Output the [X, Y] coordinate of the center of the cell containing the given text.  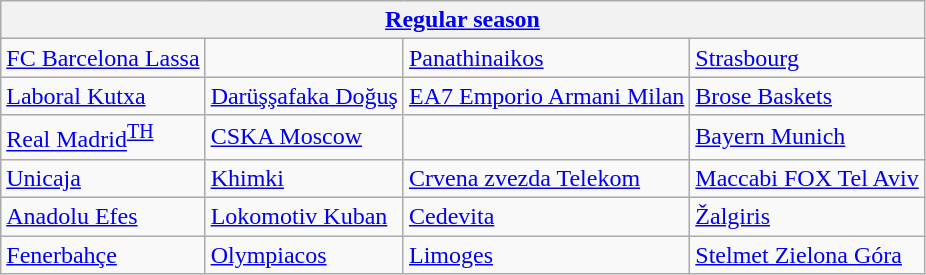
Olympiacos [304, 255]
Maccabi FOX Tel Aviv [807, 178]
Real MadridTH [103, 138]
Brose Baskets [807, 96]
CSKA Moscow [304, 138]
Strasbourg [807, 58]
Žalgiris [807, 217]
FC Barcelona Lassa [103, 58]
Khimki [304, 178]
Fenerbahçe [103, 255]
Regular season [463, 20]
Anadolu Efes [103, 217]
Cedevita [546, 217]
Limoges [546, 255]
Bayern Munich [807, 138]
Unicaja [103, 178]
Darüşşafaka Doğuş [304, 96]
Laboral Kutxa [103, 96]
EA7 Emporio Armani Milan [546, 96]
Stelmet Zielona Góra [807, 255]
Crvena zvezda Telekom [546, 178]
Panathinaikos [546, 58]
Lokomotiv Kuban [304, 217]
